Detect which cell encompasses the target text, then output its [x, y] center coordinate. 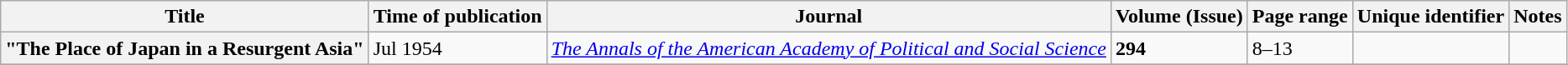
Journal [828, 17]
Volume (Issue) [1179, 17]
The Annals of the American Academy of Political and Social Science [828, 48]
"The Place of Japan in a Resurgent Asia" [185, 48]
294 [1179, 48]
Jul 1954 [457, 48]
Notes [1538, 17]
Page range [1299, 17]
Unique identifier [1430, 17]
8–13 [1299, 48]
Time of publication [457, 17]
Title [185, 17]
